Find where the given text appears and provide that cell's center as [X, Y] coordinate. 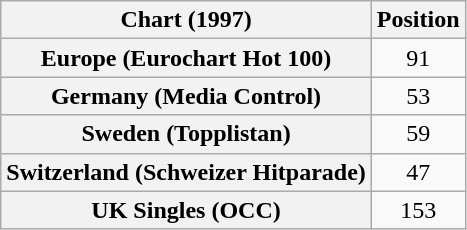
53 [418, 96]
Position [418, 20]
UK Singles (OCC) [186, 210]
Chart (1997) [186, 20]
Sweden (Topplistan) [186, 134]
153 [418, 210]
91 [418, 58]
Europe (Eurochart Hot 100) [186, 58]
Germany (Media Control) [186, 96]
Switzerland (Schweizer Hitparade) [186, 172]
59 [418, 134]
47 [418, 172]
